Detect which cell encompasses the target text, then output its (x, y) center coordinate. 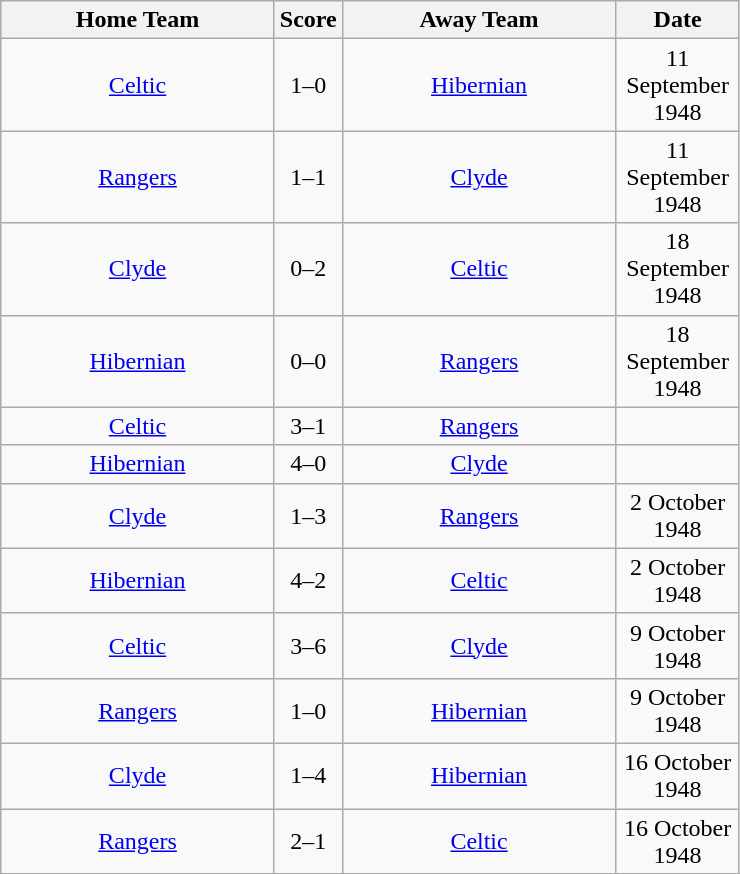
0–2 (308, 269)
Home Team (138, 20)
1–4 (308, 776)
Away Team (479, 20)
3–1 (308, 426)
4–0 (308, 464)
Score (308, 20)
4–2 (308, 580)
1–3 (308, 516)
1–1 (308, 177)
2–1 (308, 840)
3–6 (308, 646)
Date (678, 20)
0–0 (308, 361)
